Capture the cell that displays the provided text and extract its (X, Y) central coordinate. 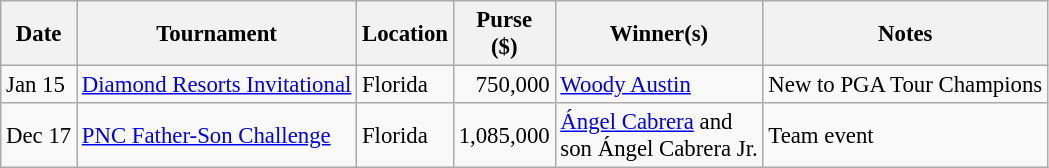
Notes (906, 34)
Winner(s) (659, 34)
Diamond Resorts Invitational (216, 85)
750,000 (504, 85)
Dec 17 (39, 136)
New to PGA Tour Champions (906, 85)
Ángel Cabrera andson Ángel Cabrera Jr. (659, 136)
Woody Austin (659, 85)
1,085,000 (504, 136)
Date (39, 34)
Jan 15 (39, 85)
Purse($) (504, 34)
Location (406, 34)
PNC Father-Son Challenge (216, 136)
Tournament (216, 34)
Team event (906, 136)
